Detect which cell encompasses the target text, then output its [X, Y] center coordinate. 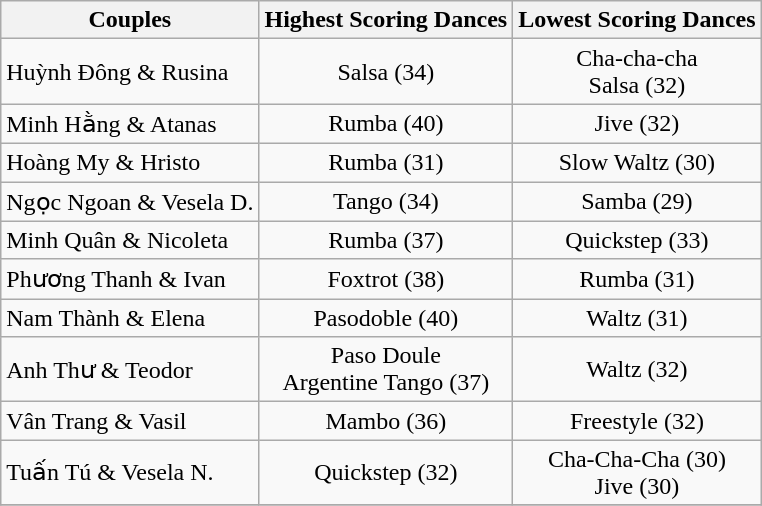
Minh Hằng & Atanas [130, 124]
Samba (29) [637, 202]
Freestyle (32) [637, 421]
Tuấn Tú & Vesela N. [130, 472]
Pasodoble (40) [386, 318]
Lowest Scoring Dances [637, 20]
Tango (34) [386, 202]
Cha-Cha-Cha (30) Jive (30) [637, 472]
Quickstep (32) [386, 472]
Slow Waltz (30) [637, 162]
Mambo (36) [386, 421]
Jive (32) [637, 124]
Hoàng My & Hristo [130, 162]
Ngọc Ngoan & Vesela D. [130, 202]
Foxtrot (38) [386, 279]
Anh Thư & Teodor [130, 370]
Rumba (37) [386, 240]
Waltz (32) [637, 370]
Quickstep (33) [637, 240]
Nam Thành & Elena [130, 318]
Couples [130, 20]
Salsa (34) [386, 72]
Rumba (40) [386, 124]
Paso Doule Argentine Tango (37) [386, 370]
Huỳnh Đông & Rusina [130, 72]
Phương Thanh & Ivan [130, 279]
Cha-cha-cha Salsa (32) [637, 72]
Waltz (31) [637, 318]
Highest Scoring Dances [386, 20]
Minh Quân & Nicoleta [130, 240]
Vân Trang & Vasil [130, 421]
